For the text-containing cell, return its midpoint in (X, Y) coordinate format. 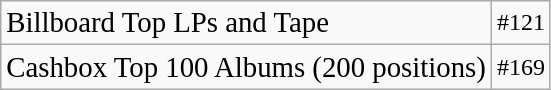
#121 (520, 23)
#169 (520, 67)
Cashbox Top 100 Albums (200 positions) (246, 67)
Billboard Top LPs and Tape (246, 23)
